Return [x, y] of the center of cell containing provided text 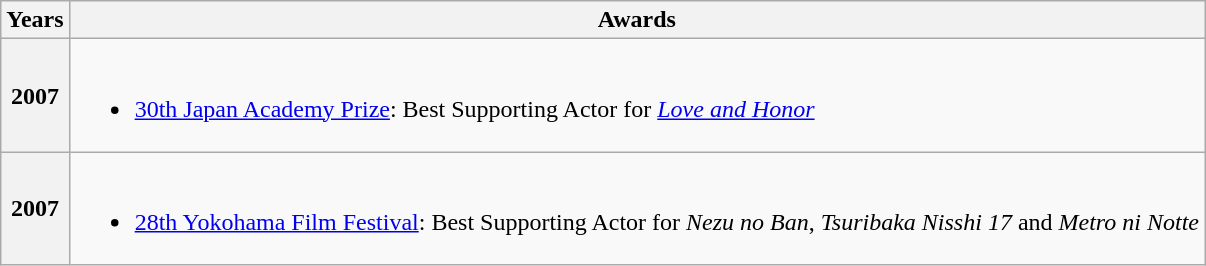
28th Yokohama Film Festival: Best Supporting Actor for Nezu no Ban, Tsuribaka Nisshi 17 and Metro ni Notte [636, 208]
Years [35, 20]
Awards [636, 20]
30th Japan Academy Prize: Best Supporting Actor for Love and Honor [636, 96]
